For the text-containing cell, return its midpoint in [X, Y] coordinate format. 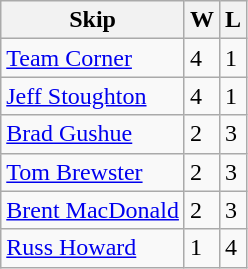
Team Corner [93, 58]
Brent MacDonald [93, 210]
Skip [93, 20]
W [202, 20]
L [232, 20]
Russ Howard [93, 248]
Tom Brewster [93, 172]
Jeff Stoughton [93, 96]
Brad Gushue [93, 134]
